Provide the (x, y) coordinate of the cell's center where the given text is located.  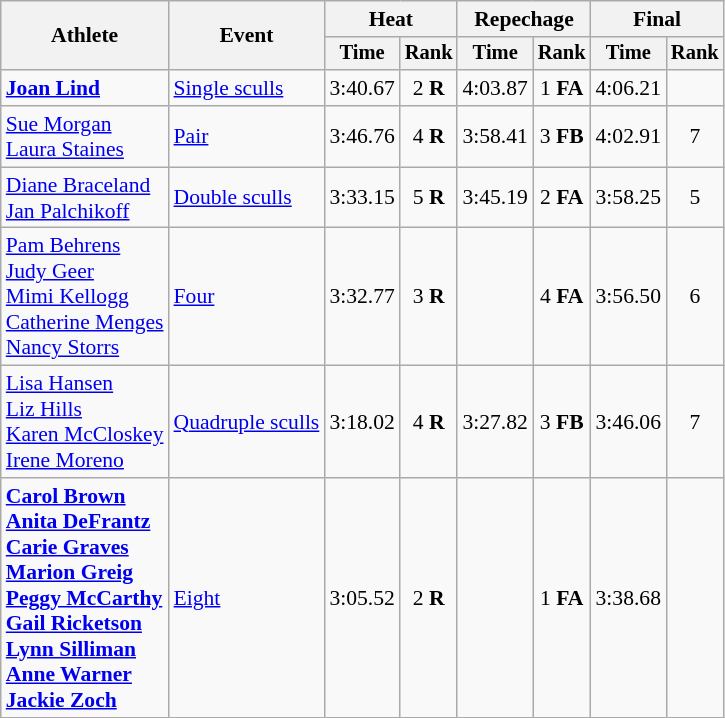
Pair (247, 136)
Pam BehrensJudy GeerMimi KelloggCatherine MengesNancy Storrs (85, 297)
Lisa HansenLiz HillsKaren McCloskeyIrene Moreno (85, 422)
2 FA (562, 198)
5 (695, 198)
Eight (247, 598)
3:56.50 (628, 297)
4:03.87 (494, 88)
3:40.67 (362, 88)
Final (658, 19)
3:32.77 (362, 297)
5 R (429, 198)
6 (695, 297)
Quadruple sculls (247, 422)
3:05.52 (362, 598)
Sue MorganLaura Staines (85, 136)
Four (247, 297)
Joan Lind (85, 88)
3 R (429, 297)
Single sculls (247, 88)
Repechage (524, 19)
3:58.41 (494, 136)
Double sculls (247, 198)
Heat (390, 19)
4:02.91 (628, 136)
Diane BracelandJan Palchikoff (85, 198)
3:46.06 (628, 422)
3:18.02 (362, 422)
3:46.76 (362, 136)
4:06.21 (628, 88)
3:45.19 (494, 198)
3:33.15 (362, 198)
Event (247, 36)
Carol BrownAnita DeFrantzCarie GravesMarion GreigPeggy McCarthyGail RicketsonLynn SillimanAnne WarnerJackie Zoch (85, 598)
Athlete (85, 36)
4 FA (562, 297)
3:38.68 (628, 598)
3:58.25 (628, 198)
3:27.82 (494, 422)
